Determine the [X, Y] coordinate at the center of the cell enclosing the given text.  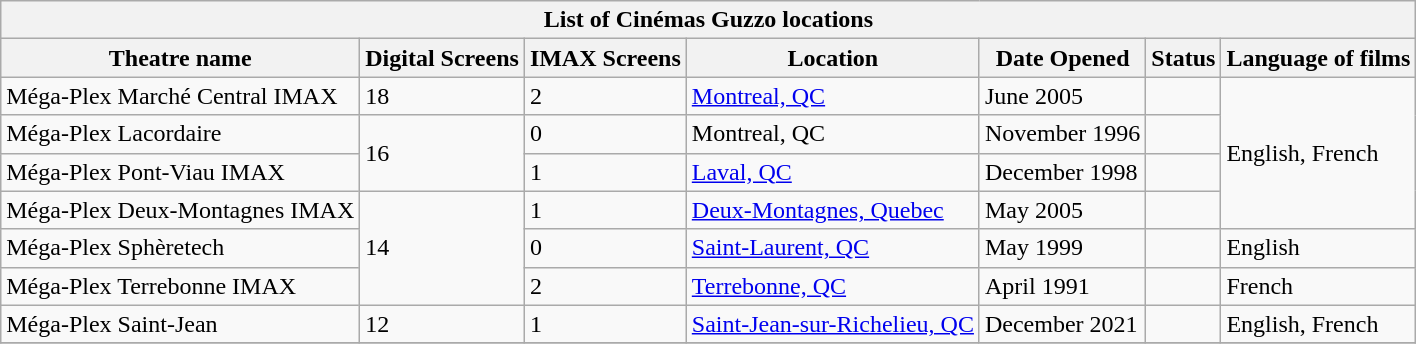
List of Cinémas Guzzo locations [708, 20]
Méga-Plex Sphèretech [180, 248]
Language of films [1318, 58]
12 [442, 324]
Deux-Montagnes, Quebec [832, 210]
December 2021 [1062, 324]
16 [442, 153]
December 1998 [1062, 172]
Saint-Laurent, QC [832, 248]
Méga-Plex Terrebonne IMAX [180, 286]
Méga-Plex Deux-Montagnes IMAX [180, 210]
Status [1184, 58]
Méga-Plex Saint-Jean [180, 324]
May 2005 [1062, 210]
Theatre name [180, 58]
June 2005 [1062, 96]
Date Opened [1062, 58]
French [1318, 286]
18 [442, 96]
Laval, QC [832, 172]
Méga-Plex Marché Central IMAX [180, 96]
Location [832, 58]
Terrebonne, QC [832, 286]
Méga-Plex Lacordaire [180, 134]
Méga-Plex Pont-Viau IMAX [180, 172]
April 1991 [1062, 286]
IMAX Screens [605, 58]
Saint-Jean-sur-Richelieu, QC [832, 324]
14 [442, 248]
Digital Screens [442, 58]
English [1318, 248]
November 1996 [1062, 134]
May 1999 [1062, 248]
